Locate the cell with the specified text and output its [X, Y] center coordinate. 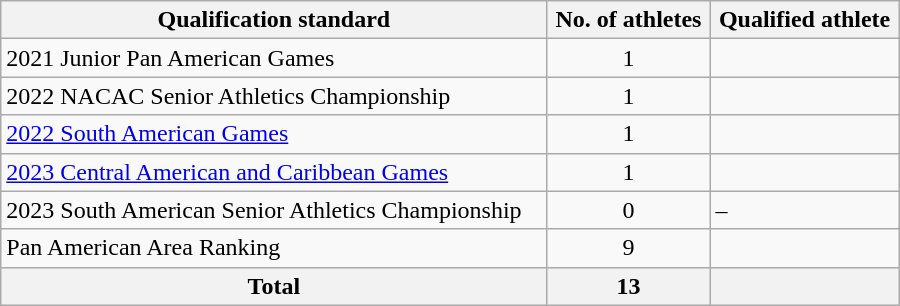
13 [628, 286]
Qualified athlete [804, 20]
0 [628, 210]
2023 South American Senior Athletics Championship [274, 210]
– [804, 210]
2022 South American Games [274, 134]
2023 Central American and Caribbean Games [274, 172]
Total [274, 286]
Qualification standard [274, 20]
No. of athletes [628, 20]
2022 NACAC Senior Athletics Championship [274, 96]
9 [628, 248]
2021 Junior Pan American Games [274, 58]
Pan American Area Ranking [274, 248]
